Identify which cell holds the provided text, then report its [X, Y] central coordinate. 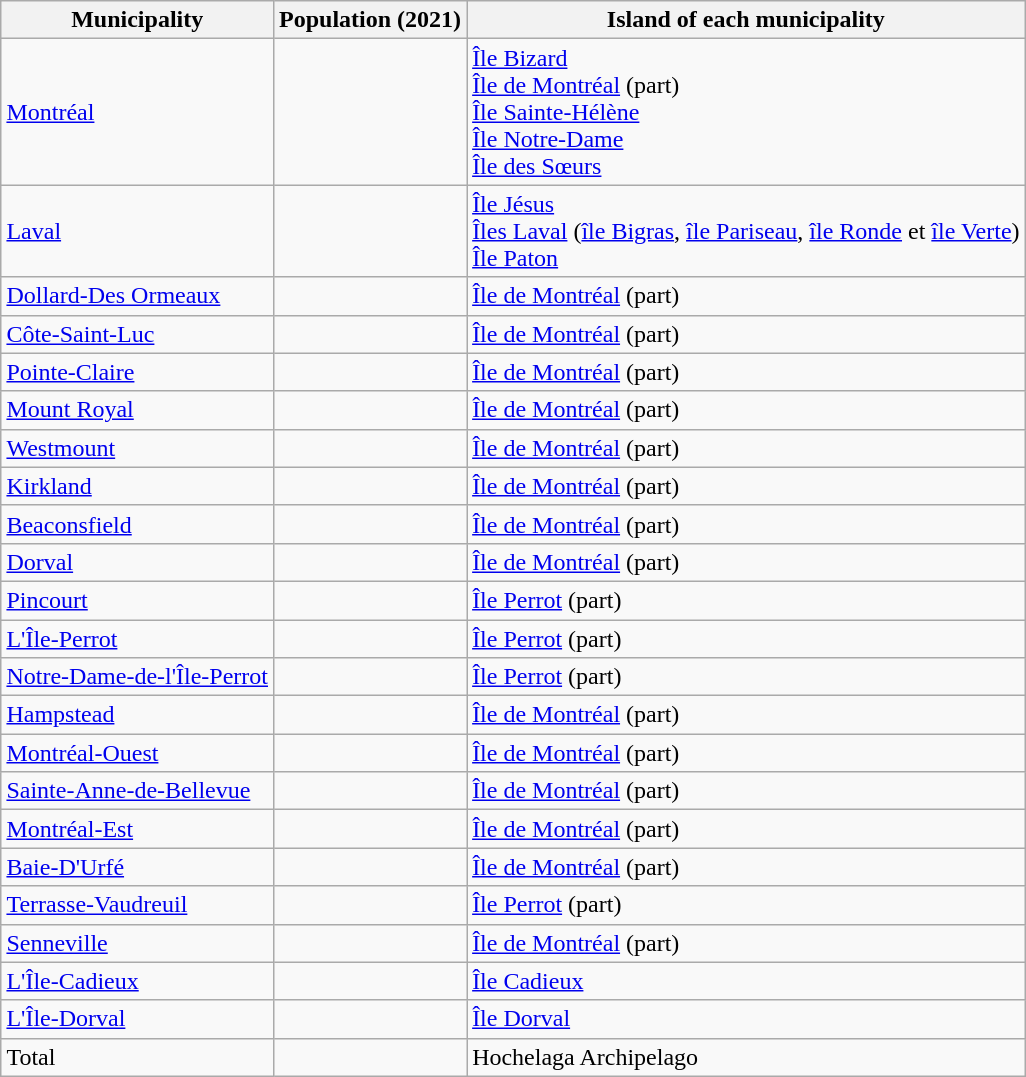
Kirkland [138, 486]
Beaconsfield [138, 524]
Hochelaga Archipelago [746, 1057]
Montréal [138, 112]
Westmount [138, 448]
Total [138, 1057]
Laval [138, 231]
Mount Royal [138, 410]
Dollard-Des Ormeaux [138, 296]
Municipality [138, 20]
Île Cadieux [746, 981]
Sainte-Anne-de-Bellevue [138, 791]
Dorval [138, 562]
Population (2021) [370, 20]
Senneville [138, 943]
Pincourt [138, 600]
Montréal-Est [138, 829]
Île Dorval [746, 1019]
Île JésusÎles Laval (île Bigras, île Pariseau, île Ronde et île Verte)Île Paton [746, 231]
Montréal-Ouest [138, 753]
Hampstead [138, 715]
Côte-Saint-Luc [138, 334]
Baie-D'Urfé [138, 867]
L'Île-Cadieux [138, 981]
L'Île-Perrot [138, 639]
Île BizardÎle de Montréal (part)Île Sainte-HélèneÎle Notre-DameÎle des Sœurs [746, 112]
Island of each municipality [746, 20]
L'Île-Dorval [138, 1019]
Pointe-Claire [138, 372]
Notre-Dame-de-l'Île-Perrot [138, 677]
Terrasse-Vaudreuil [138, 905]
